Search for the cell housing the specified text and yield its (X, Y) center coordinate. 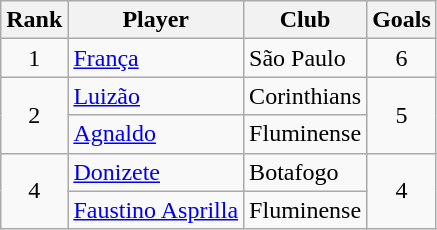
Goals (402, 20)
Club (306, 20)
Luizão (156, 96)
Player (156, 20)
França (156, 58)
Botafogo (306, 172)
Corinthians (306, 96)
Agnaldo (156, 134)
6 (402, 58)
Donizete (156, 172)
1 (34, 58)
Rank (34, 20)
Faustino Asprilla (156, 210)
São Paulo (306, 58)
2 (34, 115)
5 (402, 115)
